Capture the cell that displays the provided text and extract its [x, y] central coordinate. 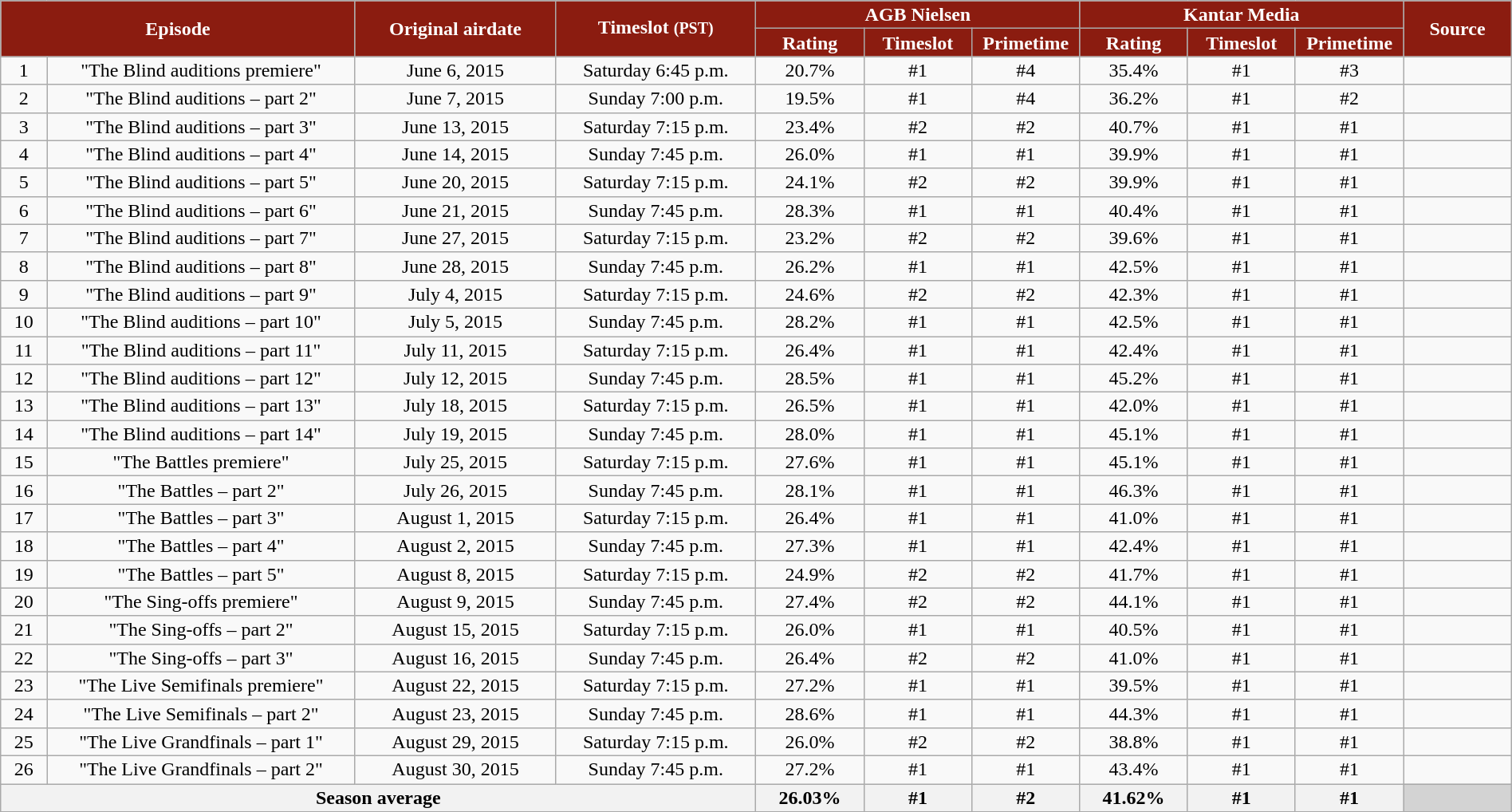
26 [24, 769]
26.2% [810, 266]
July 25, 2015 [455, 463]
"The Blind auditions – part 4" [201, 155]
"The Blind auditions – part 2" [201, 99]
44.1% [1134, 601]
Saturday 6:45 p.m. [656, 70]
July 4, 2015 [455, 294]
14 [24, 434]
"The Live Grandfinals – part 2" [201, 769]
August 9, 2015 [455, 601]
"The Blind auditions – part 8" [201, 266]
24.6% [810, 294]
"The Blind auditions – part 9" [201, 294]
22 [24, 657]
20 [24, 601]
39.6% [1134, 238]
27.3% [810, 546]
6 [24, 211]
"The Sing-offs premiere" [201, 601]
June 13, 2015 [455, 126]
21 [24, 630]
"The Blind auditions – part 12" [201, 378]
July 12, 2015 [455, 378]
Sunday 7:00 p.m. [656, 99]
"The Sing-offs – part 3" [201, 657]
4 [24, 155]
1 [24, 70]
18 [24, 546]
June 28, 2015 [455, 266]
"The Blind auditions – part 5" [201, 182]
June 21, 2015 [455, 211]
August 16, 2015 [455, 657]
June 27, 2015 [455, 238]
"The Sing-offs – part 2" [201, 630]
24.9% [810, 574]
2 [24, 99]
#3 [1349, 70]
45.2% [1134, 378]
28.3% [810, 211]
Original airdate [455, 29]
"The Battles – part 2" [201, 490]
"The Battles premiere" [201, 463]
28.2% [810, 322]
43.4% [1134, 769]
July 11, 2015 [455, 351]
Season average [378, 798]
28.0% [810, 434]
"The Blind auditions – part 3" [201, 126]
41.62% [1134, 798]
38.8% [1134, 742]
"The Blind auditions – part 13" [201, 407]
8 [24, 266]
"The Battles – part 4" [201, 546]
28.5% [810, 378]
39.5% [1134, 686]
23.4% [810, 126]
"The Blind auditions – part 6" [201, 211]
August 8, 2015 [455, 574]
10 [24, 322]
9 [24, 294]
7 [24, 238]
26.5% [810, 407]
August 22, 2015 [455, 686]
20.7% [810, 70]
40.7% [1134, 126]
11 [24, 351]
August 30, 2015 [455, 769]
16 [24, 490]
40.4% [1134, 211]
"The Blind auditions – part 10" [201, 322]
23 [24, 686]
19.5% [810, 99]
19 [24, 574]
"The Blind auditions – part 11" [201, 351]
15 [24, 463]
26.03% [810, 798]
12 [24, 378]
41.7% [1134, 574]
"The Live Grandfinals – part 1" [201, 742]
"The Live Semifinals – part 2" [201, 713]
25 [24, 742]
"The Blind auditions premiere" [201, 70]
"The Battles – part 5" [201, 574]
AGB Nielsen [918, 14]
40.5% [1134, 630]
42.0% [1134, 407]
46.3% [1134, 490]
36.2% [1134, 99]
August 1, 2015 [455, 518]
"The Blind auditions – part 7" [201, 238]
June 14, 2015 [455, 155]
24 [24, 713]
24.1% [810, 182]
July 18, 2015 [455, 407]
August 29, 2015 [455, 742]
July 19, 2015 [455, 434]
42.3% [1134, 294]
27.6% [810, 463]
13 [24, 407]
August 23, 2015 [455, 713]
Source [1458, 29]
"The Battles – part 3" [201, 518]
June 7, 2015 [455, 99]
27.4% [810, 601]
17 [24, 518]
"The Blind auditions – part 14" [201, 434]
June 6, 2015 [455, 70]
Episode [179, 29]
Timeslot (PST) [656, 29]
July 5, 2015 [455, 322]
"The Live Semifinals premiere" [201, 686]
23.2% [810, 238]
28.6% [810, 713]
28.1% [810, 490]
August 2, 2015 [455, 546]
June 20, 2015 [455, 182]
35.4% [1134, 70]
5 [24, 182]
July 26, 2015 [455, 490]
Kantar Media [1242, 14]
3 [24, 126]
44.3% [1134, 713]
August 15, 2015 [455, 630]
